Locate the cell with the specified text and output its (X, Y) center coordinate. 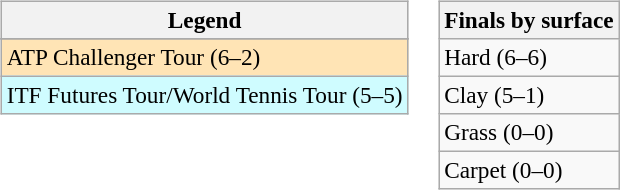
ITF Futures Tour/World Tennis Tour (5–5) (204, 95)
Carpet (0–0) (529, 171)
Hard (6–6) (529, 57)
Grass (0–0) (529, 133)
Legend (204, 20)
Clay (5–1) (529, 95)
ATP Challenger Tour (6–2) (204, 57)
Finals by surface (529, 20)
